Detect which cell encompasses the target text, then output its (x, y) center coordinate. 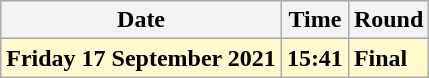
Final (388, 58)
Friday 17 September 2021 (142, 58)
15:41 (314, 58)
Round (388, 20)
Time (314, 20)
Date (142, 20)
